Provide the [X, Y] coordinate of the cell's center where the given text is located.  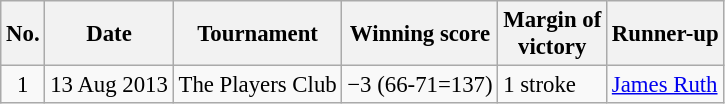
No. [23, 34]
13 Aug 2013 [109, 85]
James Ruth [666, 85]
Tournament [258, 34]
−3 (66-71=137) [420, 85]
Runner-up [666, 34]
Winning score [420, 34]
The Players Club [258, 85]
1 stroke [552, 85]
1 [23, 85]
Date [109, 34]
Margin ofvictory [552, 34]
